For the text-containing cell, return its midpoint in [x, y] coordinate format. 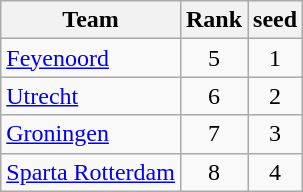
1 [276, 58]
Feyenoord [91, 58]
7 [214, 134]
Team [91, 20]
4 [276, 172]
seed [276, 20]
Sparta Rotterdam [91, 172]
2 [276, 96]
3 [276, 134]
Utrecht [91, 96]
Groningen [91, 134]
Rank [214, 20]
8 [214, 172]
5 [214, 58]
6 [214, 96]
